Detect which cell encompasses the target text, then output its [X, Y] center coordinate. 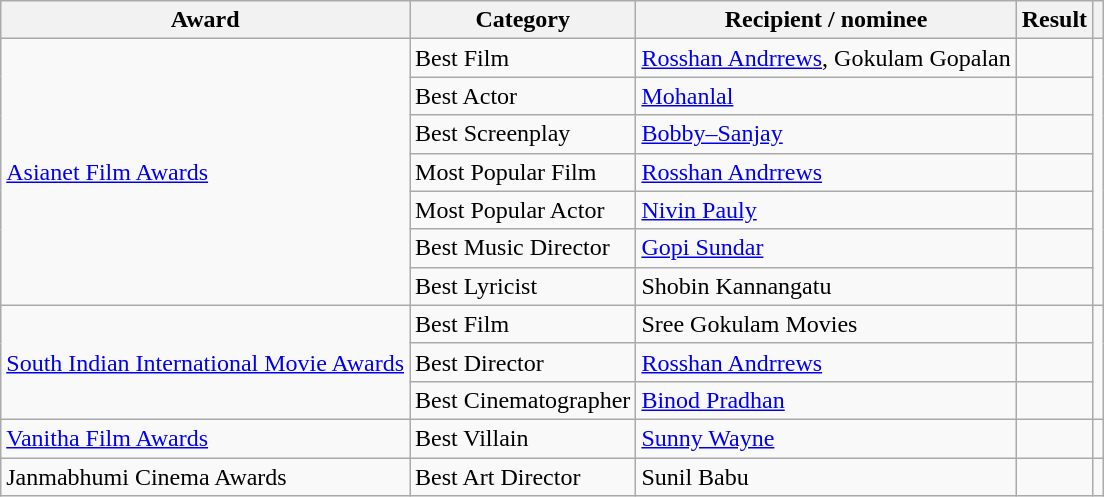
Most Popular Film [523, 172]
Nivin Pauly [826, 210]
Recipient / nominee [826, 20]
Asianet Film Awards [206, 172]
Best Art Director [523, 477]
Sunil Babu [826, 477]
Bobby–Sanjay [826, 134]
Mohanlal [826, 96]
Best Director [523, 362]
Result [1054, 20]
Award [206, 20]
Best Actor [523, 96]
Sree Gokulam Movies [826, 324]
Gopi Sundar [826, 248]
Best Screenplay [523, 134]
Best Villain [523, 438]
Best Lyricist [523, 286]
Best Music Director [523, 248]
Vanitha Film Awards [206, 438]
Binod Pradhan [826, 400]
Shobin Kannangatu [826, 286]
Sunny Wayne [826, 438]
Best Cinematographer [523, 400]
Janmabhumi Cinema Awards [206, 477]
Most Popular Actor [523, 210]
Rosshan Andrrews, Gokulam Gopalan [826, 58]
Category [523, 20]
South Indian International Movie Awards [206, 362]
